Scan for the cell matching the given text and deliver its [x, y] coordinate at center. 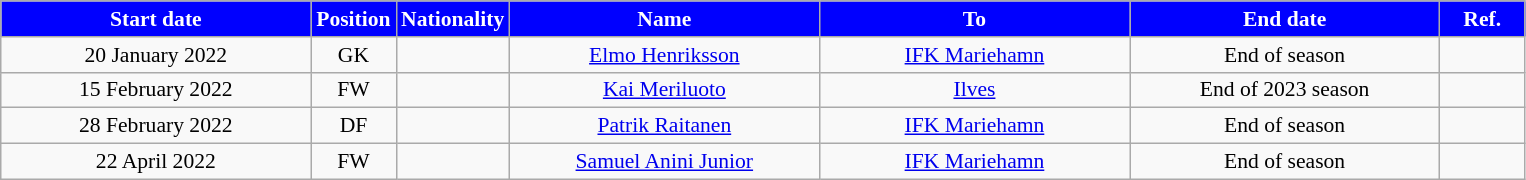
Start date [156, 19]
Elmo Henriksson [664, 55]
To [974, 19]
Ilves [974, 90]
15 February 2022 [156, 90]
Patrik Raitanen [664, 126]
28 February 2022 [156, 126]
Ref. [1482, 19]
End of 2023 season [1285, 90]
Name [664, 19]
Kai Meriluoto [664, 90]
GK [354, 55]
20 January 2022 [156, 55]
Nationality [452, 19]
End date [1285, 19]
DF [354, 126]
22 April 2022 [156, 162]
Samuel Anini Junior [664, 162]
Position [354, 19]
